Extract the (x, y) coordinate from the center of the cell holding the provided text.  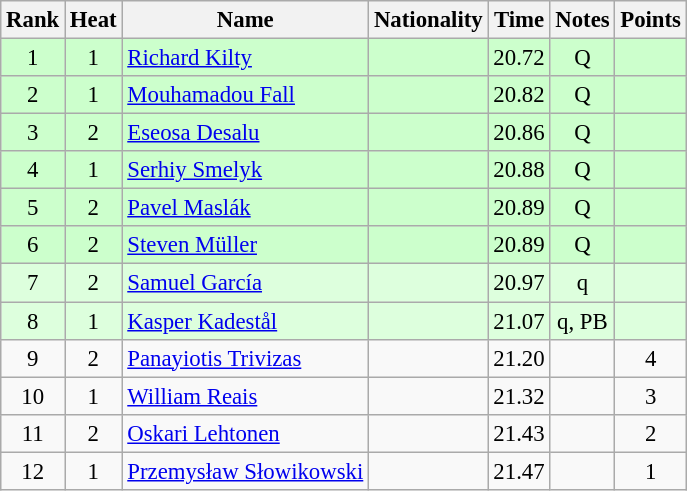
Samuel García (246, 283)
Eseosa Desalu (246, 133)
Serhiy Smelyk (246, 170)
21.47 (519, 471)
20.97 (519, 283)
Przemysław Słowikowski (246, 471)
Rank (33, 20)
Heat (94, 20)
21.07 (519, 321)
7 (33, 283)
Mouhamadou Fall (246, 95)
20.86 (519, 133)
Panayiotis Trivizas (246, 358)
20.72 (519, 58)
Steven Müller (246, 245)
Notes (582, 20)
Oskari Lehtonen (246, 433)
8 (33, 321)
Pavel Maslák (246, 208)
21.20 (519, 358)
12 (33, 471)
20.82 (519, 95)
20.88 (519, 170)
q, PB (582, 321)
Time (519, 20)
Nationality (428, 20)
q (582, 283)
6 (33, 245)
Kasper Kadestål (246, 321)
9 (33, 358)
21.43 (519, 433)
21.32 (519, 396)
Points (650, 20)
Name (246, 20)
Richard Kilty (246, 58)
10 (33, 396)
5 (33, 208)
William Reais (246, 396)
11 (33, 433)
